Return (x, y) of the center of cell containing provided text 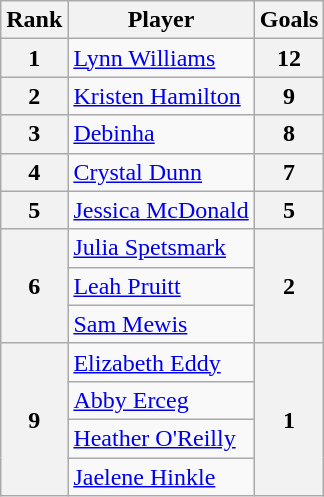
Player (161, 20)
3 (34, 134)
Sam Mewis (161, 324)
Crystal Dunn (161, 172)
Elizabeth Eddy (161, 362)
6 (34, 286)
8 (289, 134)
Goals (289, 20)
12 (289, 58)
Jaelene Hinkle (161, 477)
Debinha (161, 134)
Lynn Williams (161, 58)
Kristen Hamilton (161, 96)
7 (289, 172)
Heather O'Reilly (161, 438)
Leah Pruitt (161, 286)
Jessica McDonald (161, 210)
Rank (34, 20)
Abby Erceg (161, 400)
Julia Spetsmark (161, 248)
4 (34, 172)
